Find where the given text appears and provide that cell's center as (x, y) coordinate. 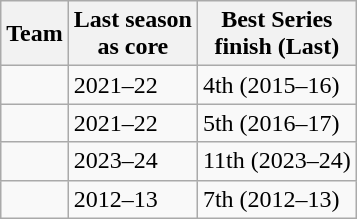
Team (35, 34)
5th (2016–17) (276, 123)
Best Seriesfinish (Last) (276, 34)
2023–24 (132, 161)
11th (2023–24) (276, 161)
4th (2015–16) (276, 85)
Last seasonas core (132, 34)
2012–13 (132, 199)
7th (2012–13) (276, 199)
